Locate the cell with the specified text and output its (X, Y) center coordinate. 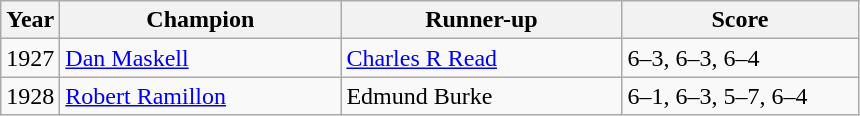
Charles R Read (482, 58)
Year (30, 20)
Robert Ramillon (200, 96)
Dan Maskell (200, 58)
Champion (200, 20)
6–1, 6–3, 5–7, 6–4 (740, 96)
6–3, 6–3, 6–4 (740, 58)
Score (740, 20)
1927 (30, 58)
1928 (30, 96)
Edmund Burke (482, 96)
Runner-up (482, 20)
